Find where the given text appears and provide that cell's center as [x, y] coordinate. 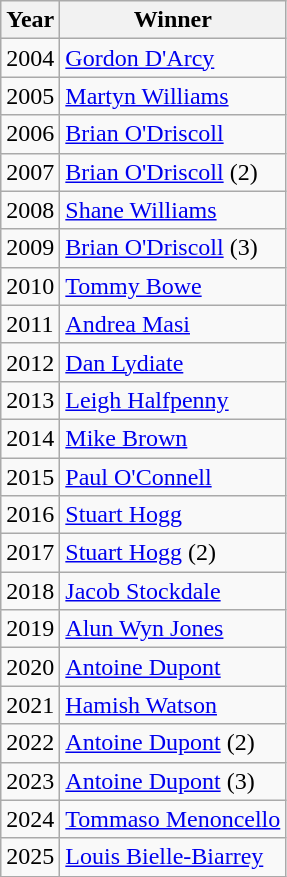
Dan Lydiate [173, 362]
Hamish Watson [173, 705]
Year [30, 20]
2006 [30, 134]
2016 [30, 515]
Antoine Dupont (3) [173, 781]
Leigh Halfpenny [173, 400]
2023 [30, 781]
2005 [30, 96]
2017 [30, 553]
Martyn Williams [173, 96]
Gordon D'Arcy [173, 58]
2013 [30, 400]
2012 [30, 362]
Shane Williams [173, 210]
Antoine Dupont (2) [173, 743]
Mike Brown [173, 438]
2021 [30, 705]
Andrea Masi [173, 324]
Tommy Bowe [173, 286]
2015 [30, 477]
Stuart Hogg [173, 515]
Stuart Hogg (2) [173, 553]
Antoine Dupont [173, 667]
Louis Bielle-Biarrey [173, 857]
2025 [30, 857]
Tommaso Menoncello [173, 819]
Brian O'Driscoll (3) [173, 248]
Brian O'Driscoll [173, 134]
Winner [173, 20]
2010 [30, 286]
2020 [30, 667]
Jacob Stockdale [173, 591]
2019 [30, 629]
2007 [30, 172]
Paul O'Connell [173, 477]
2014 [30, 438]
2009 [30, 248]
Brian O'Driscoll (2) [173, 172]
2011 [30, 324]
2008 [30, 210]
2018 [30, 591]
2024 [30, 819]
2004 [30, 58]
2022 [30, 743]
Alun Wyn Jones [173, 629]
